Capture the cell that displays the provided text and extract its (X, Y) central coordinate. 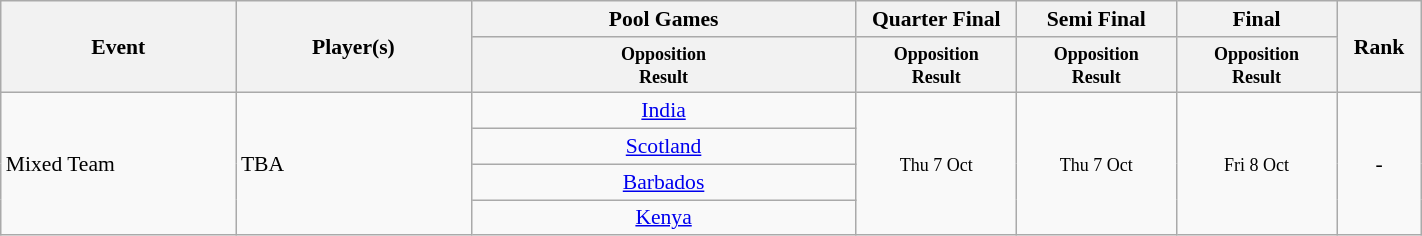
Event (118, 47)
- (1378, 164)
Scotland (664, 147)
Pool Games (664, 19)
Kenya (664, 218)
Semi Final (1096, 19)
Fri 8 Oct (1256, 164)
Rank (1378, 47)
Player(s) (354, 47)
India (664, 111)
Barbados (664, 182)
TBA (354, 164)
Final (1256, 19)
Quarter Final (936, 19)
Mixed Team (118, 164)
